Determine the (x, y) coordinate at the center of the cell enclosing the given text.  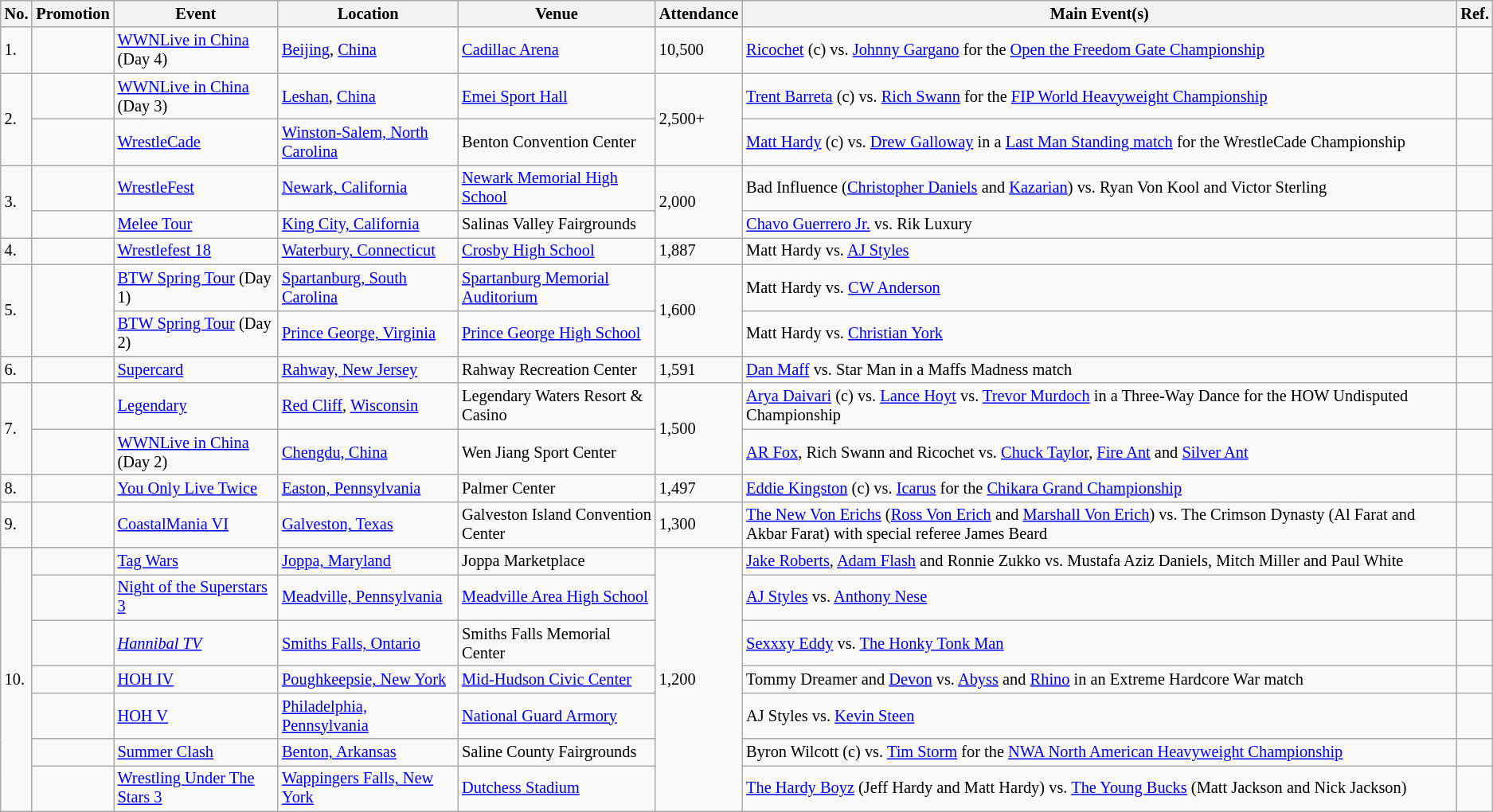
King City, California (368, 224)
Venue (557, 14)
1,200 (699, 680)
The New Von Erichs (Ross Von Erich and Marshall Von Erich) vs. The Crimson Dynasty (Al Farat and Akbar Farat) with special referee James Beard (1099, 525)
The Hardy Boyz (Jeff Hardy and Matt Hardy) vs. The Young Bucks (Matt Jackson and Nick Jackson) (1099, 788)
Newark, California (368, 188)
Wen Jiang Sport Center (557, 452)
HOH V (196, 716)
Location (368, 14)
Matt Hardy (c) vs. Drew Galloway in a Last Man Standing match for the WrestleCade Championship (1099, 142)
Philadelphia, Pennsylvania (368, 716)
Ref. (1475, 14)
2. (17, 119)
Prince George, Virginia (368, 334)
Winston-Salem, North Carolina (368, 142)
Event (196, 14)
Supercard (196, 369)
Crosby High School (557, 251)
10,500 (699, 50)
Matt Hardy vs. Christian York (1099, 334)
BTW Spring Tour (Day 1) (196, 287)
1,300 (699, 525)
Tag Wars (196, 561)
Bad Influence (Christopher Daniels and Kazarian) vs. Ryan Von Kool and Victor Sterling (1099, 188)
Tommy Dreamer and Devon vs. Abyss and Rhino in an Extreme Hardcore War match (1099, 679)
10. (17, 680)
HOH IV (196, 679)
1,497 (699, 488)
Galveston, Texas (368, 525)
Wappingers Falls, New York (368, 788)
Poughkeepsie, New York (368, 679)
Byron Wilcott (c) vs. Tim Storm for the NWA North American Heavyweight Championship (1099, 752)
Mid-Hudson Civic Center (557, 679)
Hannibal TV (196, 643)
Arya Daivari (c) vs. Lance Hoyt vs. Trevor Murdoch in a Three-Way Dance for the HOW Undisputed Championship (1099, 406)
Rahway Recreation Center (557, 369)
9. (17, 525)
Summer Clash (196, 752)
Trent Barreta (c) vs. Rich Swann for the FIP World Heavyweight Championship (1099, 96)
Chengdu, China (368, 452)
Leshan, China (368, 96)
WWNLive in China (Day 2) (196, 452)
Legendary Waters Resort & Casino (557, 406)
Main Event(s) (1099, 14)
Benton Convention Center (557, 142)
1,591 (699, 369)
Beijing, China (368, 50)
1. (17, 50)
Eddie Kingston (c) vs. Icarus for the Chikara Grand Championship (1099, 488)
8. (17, 488)
Saline County Fairgrounds (557, 752)
Easton, Pennsylvania (368, 488)
Benton, Arkansas (368, 752)
Galveston Island Convention Center (557, 525)
Wrestlefest 18 (196, 251)
Smiths Falls Memorial Center (557, 643)
Waterbury, Connecticut (368, 251)
Salinas Valley Fairgrounds (557, 224)
6. (17, 369)
Attendance (699, 14)
AJ Styles vs. Kevin Steen (1099, 716)
Matt Hardy vs. AJ Styles (1099, 251)
Melee Tour (196, 224)
3. (17, 201)
Jake Roberts, Adam Flash and Ronnie Zukko vs. Mustafa Aziz Daniels, Mitch Miller and Paul White (1099, 561)
CoastalMania VI (196, 525)
2,000 (699, 201)
7. (17, 428)
You Only Live Twice (196, 488)
National Guard Armory (557, 716)
Ricochet (c) vs. Johnny Gargano for the Open the Freedom Gate Championship (1099, 50)
WWNLive in China (Day 3) (196, 96)
Joppa Marketplace (557, 561)
Rahway, New Jersey (368, 369)
Matt Hardy vs. CW Anderson (1099, 287)
Sexxxy Eddy vs. The Honky Tonk Man (1099, 643)
WrestleCade (196, 142)
No. (17, 14)
Cadillac Arena (557, 50)
Night of the Superstars 3 (196, 597)
WrestleFest (196, 188)
AJ Styles vs. Anthony Nese (1099, 597)
Legendary (196, 406)
BTW Spring Tour (Day 2) (196, 334)
5. (17, 310)
Wrestling Under The Stars 3 (196, 788)
Red Cliff, Wisconsin (368, 406)
Spartanburg, South Carolina (368, 287)
Dan Maff vs. Star Man in a Maffs Madness match (1099, 369)
Promotion (72, 14)
Newark Memorial High School (557, 188)
WWNLive in China (Day 4) (196, 50)
4. (17, 251)
AR Fox, Rich Swann and Ricochet vs. Chuck Taylor, Fire Ant and Silver Ant (1099, 452)
Palmer Center (557, 488)
Joppa, Maryland (368, 561)
1,500 (699, 428)
Meadville Area High School (557, 597)
Meadville, Pennsylvania (368, 597)
Spartanburg Memorial Auditorium (557, 287)
2,500+ (699, 119)
Emei Sport Hall (557, 96)
Prince George High School (557, 334)
Smiths Falls, Ontario (368, 643)
Chavo Guerrero Jr. vs. Rik Luxury (1099, 224)
1,887 (699, 251)
1,600 (699, 310)
Dutchess Stadium (557, 788)
